Extract the (x, y) coordinate from the center of the cell holding the provided text.  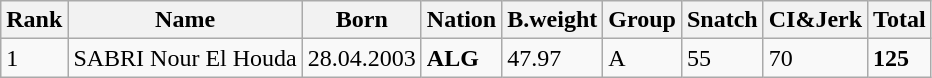
Nation (461, 20)
CI&Jerk (815, 20)
1 (34, 58)
55 (722, 58)
Born (362, 20)
Rank (34, 20)
Name (185, 20)
A (642, 58)
47.97 (552, 58)
Total (900, 20)
70 (815, 58)
28.04.2003 (362, 58)
Snatch (722, 20)
ALG (461, 58)
Group (642, 20)
B.weight (552, 20)
125 (900, 58)
SABRI Nour El Houda (185, 58)
